For the text-containing cell, return its midpoint in [X, Y] coordinate format. 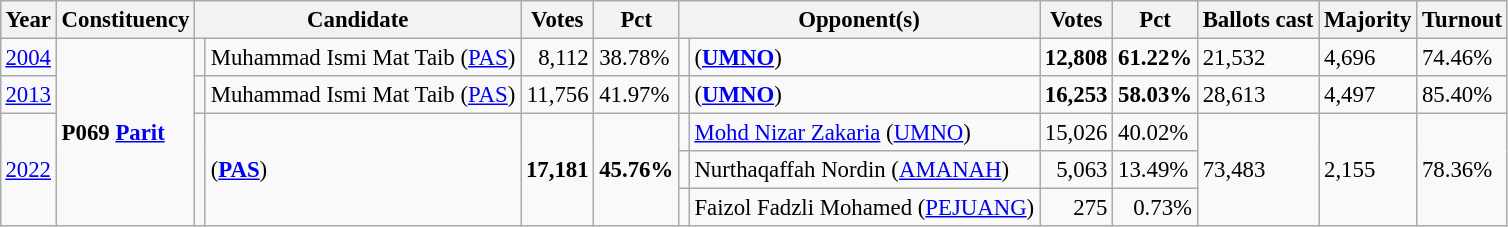
40.02% [1156, 133]
2004 [28, 57]
Majority [1368, 20]
Mohd Nizar Zakaria (UMNO) [864, 133]
Constituency [125, 20]
Ballots cast [1258, 20]
12,808 [1076, 57]
2,155 [1368, 170]
2013 [28, 95]
Faizol Fadzli Mohamed (PEJUANG) [864, 208]
78.36% [1462, 170]
4,497 [1368, 95]
21,532 [1258, 57]
5,063 [1076, 170]
Nurthaqaffah Nordin (AMANAH) [864, 170]
17,181 [558, 170]
2022 [28, 170]
4,696 [1368, 57]
Candidate [358, 20]
85.40% [1462, 95]
16,253 [1076, 95]
13.49% [1156, 170]
(PAS) [362, 170]
P069 Parit [125, 132]
58.03% [1156, 95]
Opponent(s) [860, 20]
74.46% [1462, 57]
45.76% [636, 170]
0.73% [1156, 208]
38.78% [636, 57]
28,613 [1258, 95]
8,112 [558, 57]
61.22% [1156, 57]
Turnout [1462, 20]
11,756 [558, 95]
73,483 [1258, 170]
275 [1076, 208]
15,026 [1076, 133]
41.97% [636, 95]
Year [28, 20]
